Determine the [x, y] coordinate at the center of the cell enclosing the given text.  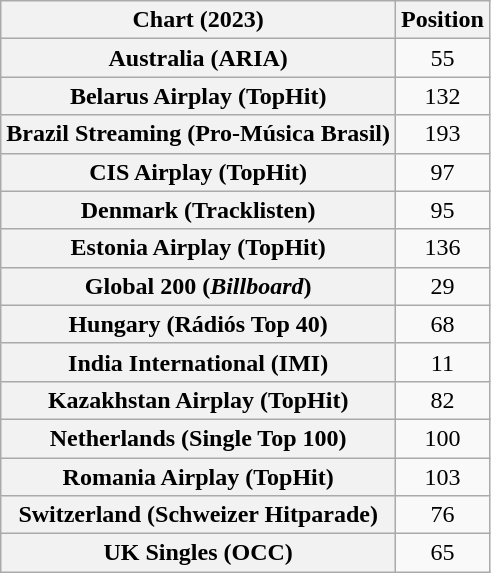
11 [443, 362]
Chart (2023) [198, 20]
82 [443, 400]
Position [443, 20]
Switzerland (Schweizer Hitparade) [198, 515]
55 [443, 58]
65 [443, 553]
136 [443, 248]
Estonia Airplay (TopHit) [198, 248]
Belarus Airplay (TopHit) [198, 96]
Global 200 (Billboard) [198, 286]
193 [443, 134]
CIS Airplay (TopHit) [198, 172]
UK Singles (OCC) [198, 553]
132 [443, 96]
95 [443, 210]
Brazil Streaming (Pro-Música Brasil) [198, 134]
68 [443, 324]
Netherlands (Single Top 100) [198, 438]
Kazakhstan Airplay (TopHit) [198, 400]
Hungary (Rádiós Top 40) [198, 324]
76 [443, 515]
100 [443, 438]
India International (IMI) [198, 362]
97 [443, 172]
Australia (ARIA) [198, 58]
103 [443, 477]
29 [443, 286]
Romania Airplay (TopHit) [198, 477]
Denmark (Tracklisten) [198, 210]
